Scan for the cell matching the given text and deliver its (x, y) coordinate at center. 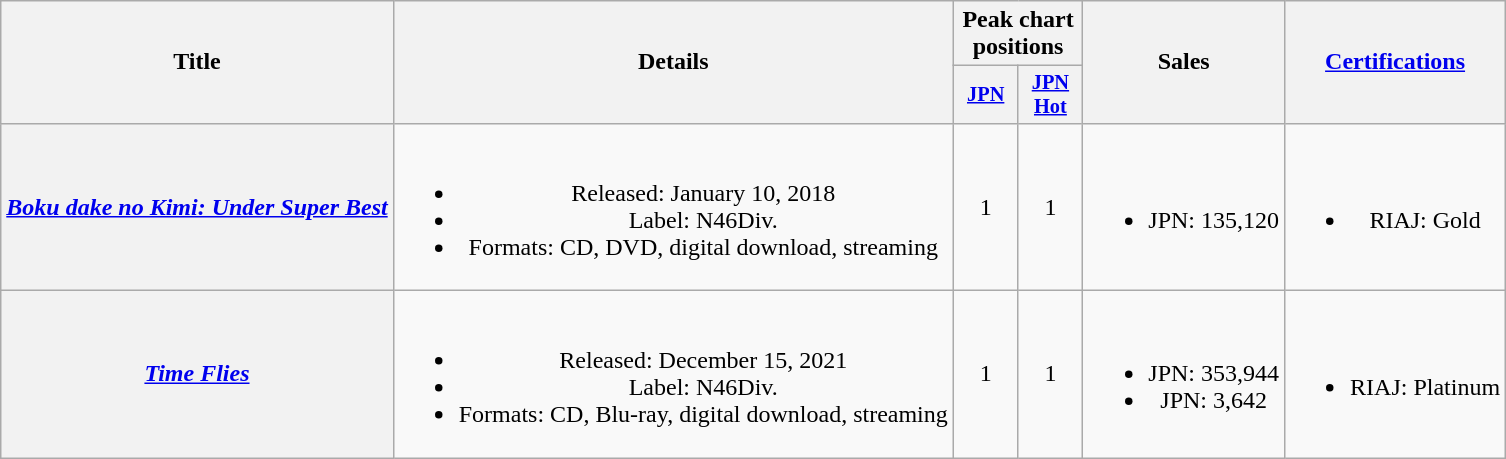
RIAJ: Gold (1396, 206)
JPN (986, 95)
Details (673, 62)
Released: December 15, 2021Label: N46Div.Formats: CD, Blu-ray, digital download, streaming (673, 374)
Certifications (1396, 62)
Sales (1184, 62)
JPN: 135,120 (1184, 206)
Title (197, 62)
Peak chartpositions (1018, 34)
RIAJ: Platinum (1396, 374)
Released: January 10, 2018Label: N46Div.Formats: CD, DVD, digital download, streaming (673, 206)
Time Flies (197, 374)
Boku dake no Kimi: Under Super Best (197, 206)
JPNHot (1050, 95)
JPN: 353,944 JPN: 3,642 (1184, 374)
